Scan for the cell matching the given text and deliver its [x, y] coordinate at center. 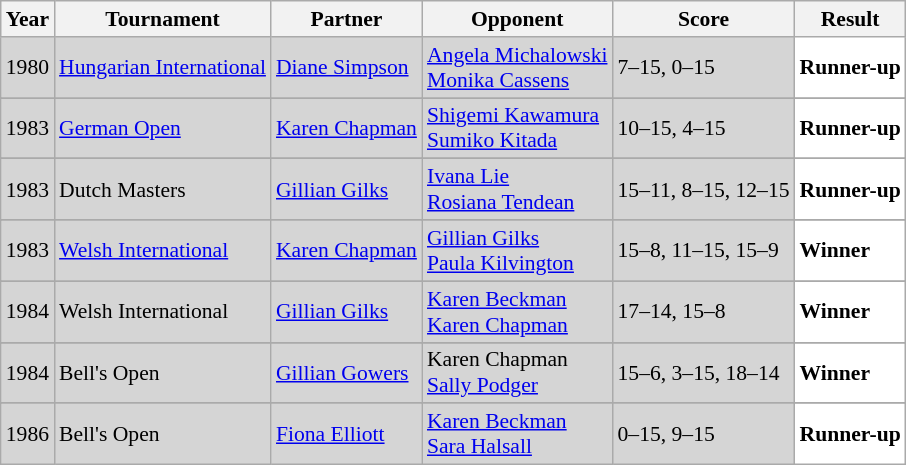
15–11, 8–15, 12–15 [704, 190]
Karen Beckman Sara Halsall [518, 434]
Angela Michalowski Monika Cassens [518, 68]
Fiona Elliott [346, 434]
15–6, 3–15, 18–14 [704, 372]
Karen Beckman Karen Chapman [518, 312]
0–15, 9–15 [704, 434]
Hungarian International [162, 68]
7–15, 0–15 [704, 68]
Opponent [518, 19]
Result [850, 19]
Gillian Gilks Paula Kilvington [518, 250]
10–15, 4–15 [704, 128]
Tournament [162, 19]
Partner [346, 19]
Diane Simpson [346, 68]
17–14, 15–8 [704, 312]
Year [28, 19]
German Open [162, 128]
15–8, 11–15, 15–9 [704, 250]
Ivana Lie Rosiana Tendean [518, 190]
Karen Chapman Sally Podger [518, 372]
1980 [28, 68]
Shigemi Kawamura Sumiko Kitada [518, 128]
Score [704, 19]
Gillian Gowers [346, 372]
1986 [28, 434]
Dutch Masters [162, 190]
